Locate the cell with the specified text and output its (X, Y) center coordinate. 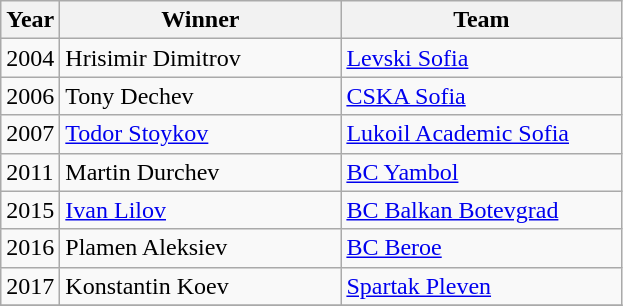
Levski Sofia (482, 58)
Winner (200, 20)
Year (30, 20)
Hrisimir Dimitrov (200, 58)
2006 (30, 96)
Team (482, 20)
BC Beroe (482, 248)
BC Balkan Botevgrad (482, 210)
CSKA Sofia (482, 96)
2011 (30, 172)
BC Yambol (482, 172)
2016 (30, 248)
Spartak Pleven (482, 286)
Ivan Lilov (200, 210)
2004 (30, 58)
2015 (30, 210)
2017 (30, 286)
Konstantin Koev (200, 286)
Martin Durchev (200, 172)
Todor Stoykov (200, 134)
Plamen Aleksiev (200, 248)
Lukoil Academic Sofia (482, 134)
Tony Dechev (200, 96)
2007 (30, 134)
